Determine the [X, Y] coordinate at the center of the cell enclosing the given text.  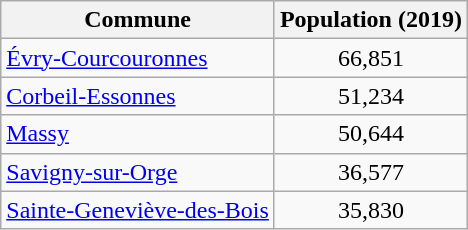
35,830 [370, 210]
Savigny-sur-Orge [138, 172]
Massy [138, 134]
51,234 [370, 96]
Commune [138, 20]
36,577 [370, 172]
50,644 [370, 134]
66,851 [370, 58]
Sainte-Geneviève-des-Bois [138, 210]
Population (2019) [370, 20]
Évry-Courcouronnes [138, 58]
Corbeil-Essonnes [138, 96]
